Locate the cell with the specified text and output its [x, y] center coordinate. 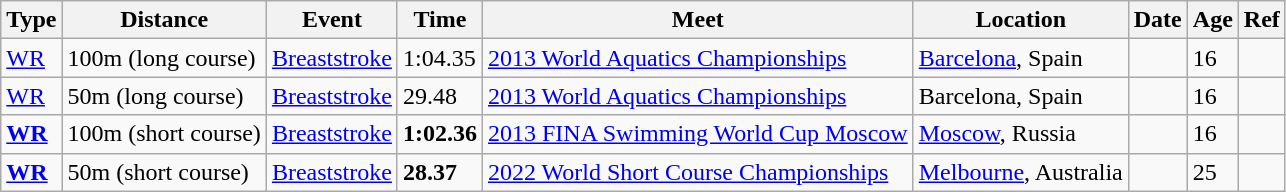
Date [1158, 20]
25 [1212, 172]
50m (long course) [164, 96]
28.37 [440, 172]
Moscow, Russia [1020, 134]
Ref [1262, 20]
100m (long course) [164, 58]
100m (short course) [164, 134]
Meet [698, 20]
50m (short course) [164, 172]
Distance [164, 20]
Event [332, 20]
29.48 [440, 96]
Time [440, 20]
2013 FINA Swimming World Cup Moscow [698, 134]
Age [1212, 20]
1:02.36 [440, 134]
2022 World Short Course Championships [698, 172]
Location [1020, 20]
Type [32, 20]
1:04.35 [440, 58]
Melbourne, Australia [1020, 172]
